Extract the (X, Y) coordinate from the center of the cell holding the provided text.  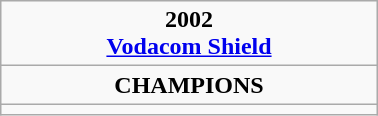
2002 Vodacom Shield (189, 34)
CHAMPIONS (189, 85)
